Determine the (x, y) coordinate at the center of the cell enclosing the given text.  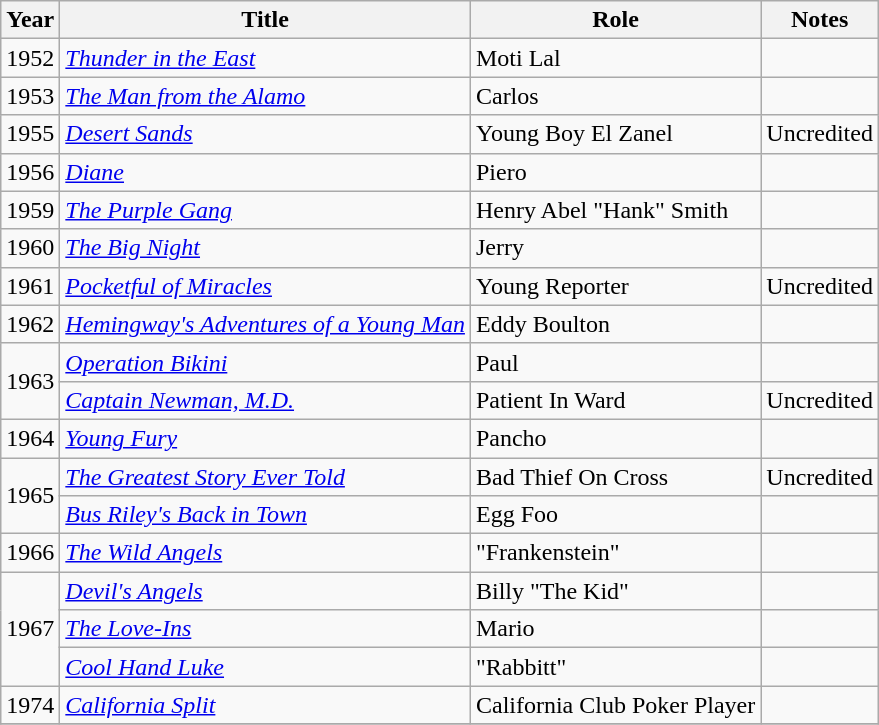
The Purple Gang (266, 210)
The Man from the Alamo (266, 96)
Moti Lal (615, 58)
1952 (30, 58)
Thunder in the East (266, 58)
1963 (30, 381)
Young Boy El Zanel (615, 134)
Notes (820, 20)
Young Fury (266, 438)
1965 (30, 496)
Title (266, 20)
1960 (30, 248)
1964 (30, 438)
The Wild Angels (266, 553)
Henry Abel "Hank" Smith (615, 210)
Bad Thief On Cross (615, 477)
1974 (30, 705)
"Frankenstein" (615, 553)
Carlos (615, 96)
Paul (615, 362)
1959 (30, 210)
Patient In Ward (615, 400)
Diane (266, 172)
Egg Foo (615, 515)
Billy "The Kid" (615, 591)
Jerry (615, 248)
1962 (30, 324)
Pocketful of Miracles (266, 286)
Piero (615, 172)
Devil's Angels (266, 591)
The Love-Ins (266, 629)
Cool Hand Luke (266, 667)
1955 (30, 134)
Role (615, 20)
1961 (30, 286)
Captain Newman, M.D. (266, 400)
Bus Riley's Back in Town (266, 515)
The Greatest Story Ever Told (266, 477)
1967 (30, 629)
Desert Sands (266, 134)
Year (30, 20)
The Big Night (266, 248)
Pancho (615, 438)
California Split (266, 705)
Young Reporter (615, 286)
Eddy Boulton (615, 324)
California Club Poker Player (615, 705)
"Rabbitt" (615, 667)
1956 (30, 172)
1953 (30, 96)
1966 (30, 553)
Hemingway's Adventures of a Young Man (266, 324)
Mario (615, 629)
Operation Bikini (266, 362)
